Capture the cell that displays the provided text and extract its (x, y) central coordinate. 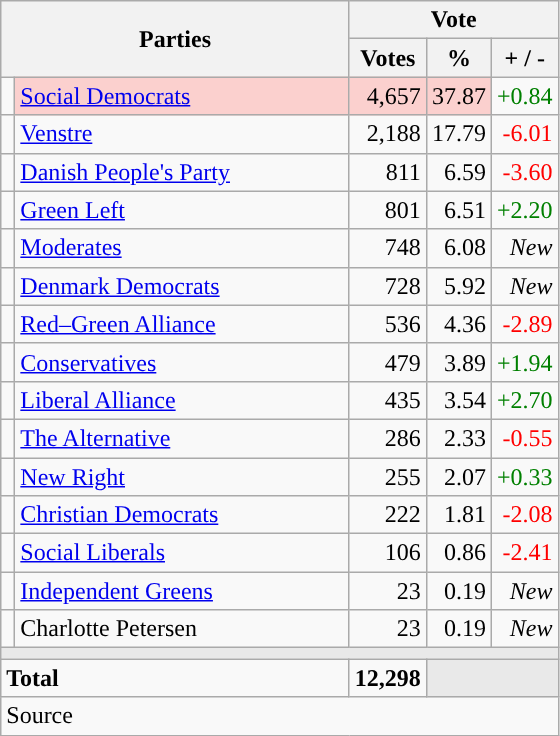
Red–Green Alliance (182, 324)
Source (280, 716)
255 (388, 477)
The Alternative (182, 438)
Christian Democrats (182, 515)
+0.33 (524, 477)
Social Democrats (182, 96)
728 (388, 286)
Vote (454, 20)
-2.41 (524, 553)
3.54 (458, 400)
286 (388, 438)
Conservatives (182, 362)
+1.94 (524, 362)
435 (388, 400)
12,298 (388, 678)
37.87 (458, 96)
+0.84 (524, 96)
-6.01 (524, 134)
Green Left (182, 210)
-3.60 (524, 172)
New Right (182, 477)
Parties (176, 39)
6.59 (458, 172)
Liberal Alliance (182, 400)
748 (388, 248)
2.33 (458, 438)
17.79 (458, 134)
Danish People's Party (182, 172)
Denmark Democrats (182, 286)
-2.08 (524, 515)
3.89 (458, 362)
2.07 (458, 477)
Moderates (182, 248)
106 (388, 553)
Votes (388, 58)
6.51 (458, 210)
Charlotte Petersen (182, 629)
536 (388, 324)
Social Liberals (182, 553)
5.92 (458, 286)
-0.55 (524, 438)
6.08 (458, 248)
% (458, 58)
222 (388, 515)
811 (388, 172)
+2.20 (524, 210)
801 (388, 210)
+ / - (524, 58)
1.81 (458, 515)
+2.70 (524, 400)
Total (176, 678)
479 (388, 362)
2,188 (388, 134)
4.36 (458, 324)
Independent Greens (182, 591)
4,657 (388, 96)
-2.89 (524, 324)
Venstre (182, 134)
0.86 (458, 553)
